Pinpoint the cell where the given text exists, returning its [x, y] midpoint coordinate. 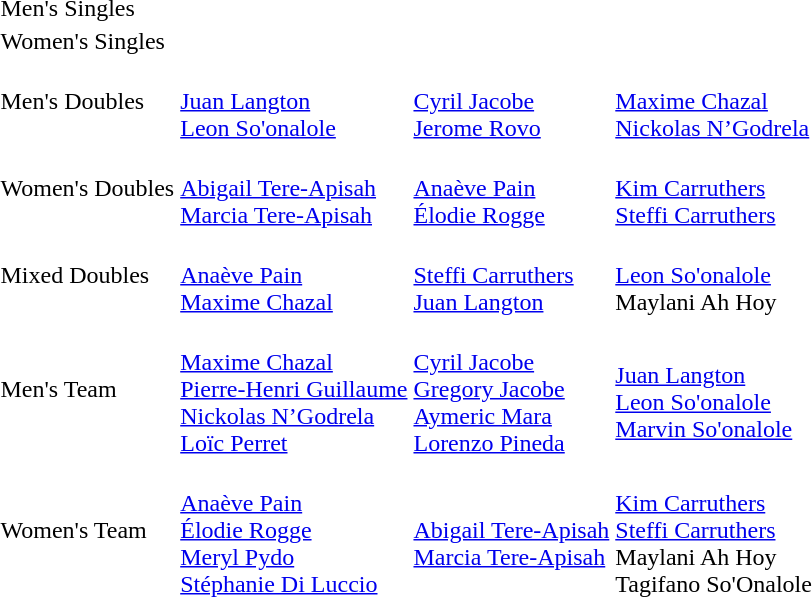
Maxime ChazalPierre-Henri GuillaumeNickolas N’GodrelaLoïc Perret [294, 389]
Cyril JacobeGregory JacobeAymeric MaraLorenzo Pineda [512, 389]
Anaève PainÉlodie Rogge [512, 188]
Cyril JacobeJerome Rovo [512, 101]
Steffi CarruthersJuan Langton [512, 275]
Abigail Tere-ApisahMarcia Tere-Apisah [294, 188]
Anaève PainMaxime Chazal [294, 275]
Juan LangtonLeon So'onalole [294, 101]
